Return (x, y) of the center of cell containing provided text 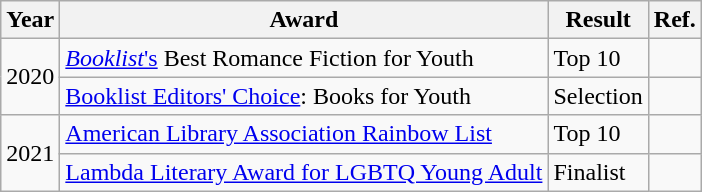
Booklist's Best Romance Fiction for Youth (304, 58)
Booklist Editors' Choice: Books for Youth (304, 96)
Award (304, 20)
2020 (30, 77)
Result (598, 20)
2021 (30, 153)
Ref. (674, 20)
Year (30, 20)
Finalist (598, 172)
Lambda Literary Award for LGBTQ Young Adult (304, 172)
Selection (598, 96)
American Library Association Rainbow List (304, 134)
